Identify which cell holds the provided text, then report its (x, y) central coordinate. 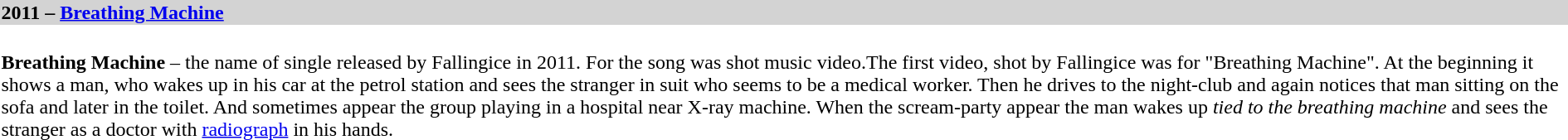
2011 – Breathing Machine (784, 12)
